Return the [x, y] coordinate for the center point of the cell that contains the specified text.  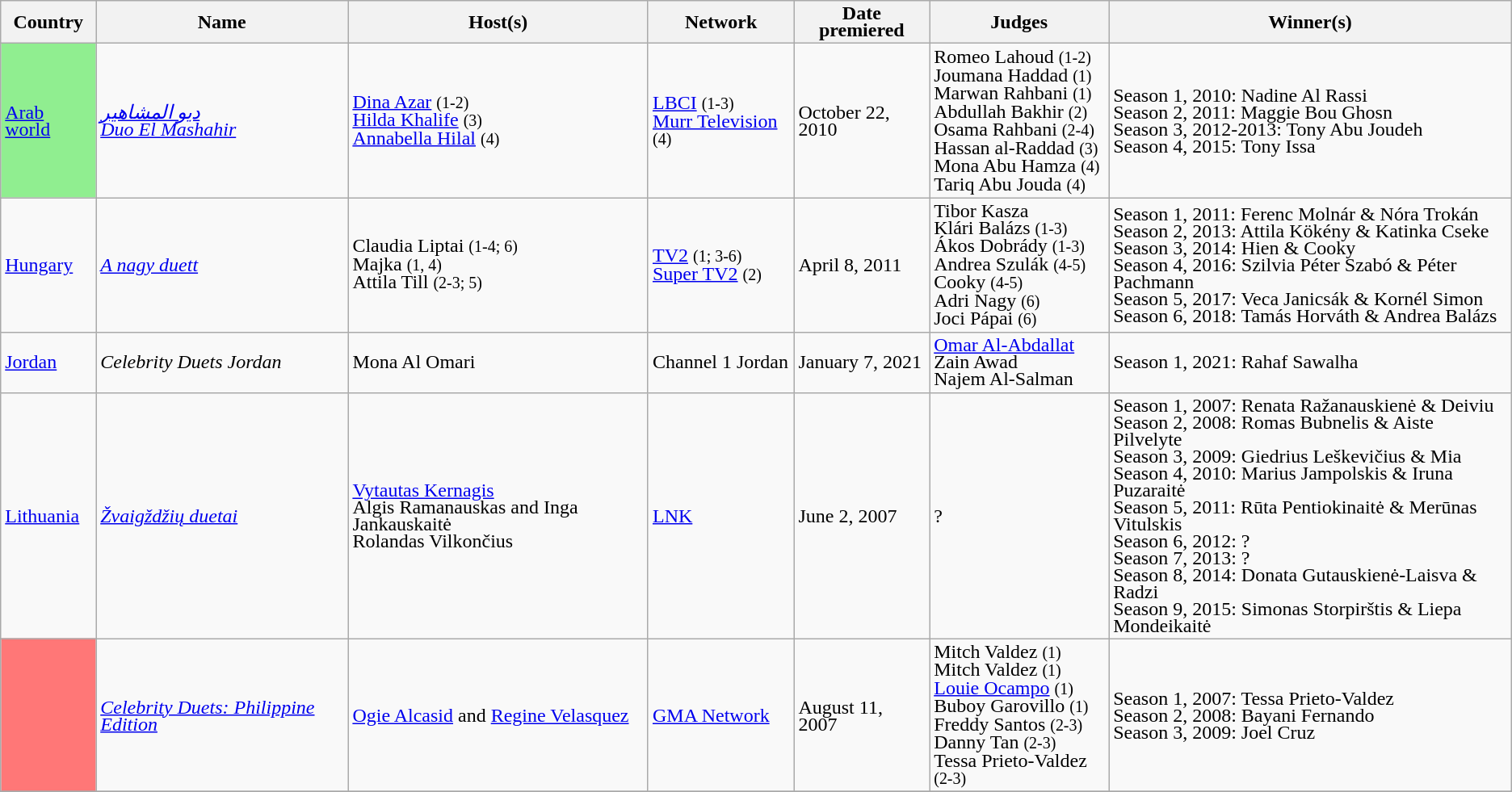
Romeo Lahoud (1-2)Joumana Haddad (1)Marwan Rahbani (1)Abdullah Bakhir (2)Osama Rahbani (2-4)Hassan al-Raddad (3)Mona Abu Hamza (4)Tariq Abu Jouda (4) [1019, 121]
Claudia Liptai (1-4; 6)Majka (1, 4)Attila Till (2-3; 5) [498, 265]
Hungary [48, 265]
Omar Al-AbdallatZain AwadNajem Al-Salman [1019, 362]
ديو المشاهير Duo El Mashahir [222, 121]
LNK [720, 515]
Dina Azar (1-2)Hilda Khalife (3)Annabella Hilal (4) [498, 121]
October 22, 2010 [862, 121]
A nagy duett [222, 265]
Season 1, 2021: Rahaf Sawalha [1310, 362]
August 11, 2007 [862, 715]
Season 1, 2007: Tessa Prieto-ValdezSeason 2, 2008: Bayani FernandoSeason 3, 2009: Joel Cruz [1310, 715]
Name [222, 23]
Žvaigždžių duetai [222, 515]
Ogie Alcasid and Regine Velasquez [498, 715]
Judges [1019, 23]
GMA Network [720, 715]
Season 1, 2010: Nadine Al Rassi Season 2, 2011: Maggie Bou Ghosn Season 3, 2012-2013: Tony Abu Joudeh Season 4, 2015: Tony Issa [1310, 121]
January 7, 2021 [862, 362]
Celebrity Duets: Philippine Edition [222, 715]
April 8, 2011 [862, 265]
LBCI (1-3) Murr Television (4) [720, 121]
Winner(s) [1310, 23]
Network [720, 23]
Channel 1 Jordan [720, 362]
Tibor KaszaKlári Balázs (1-3)Ákos Dobrády (1-3)Andrea Szulák (4-5)Cooky (4-5)Adri Nagy (6)Joci Pápai (6) [1019, 265]
Country [48, 23]
June 2, 2007 [862, 515]
TV2 (1; 3-6)Super TV2 (2) [720, 265]
Lithuania [48, 515]
Arab world [48, 121]
Vytautas KernagisAlgis Ramanauskas and Inga JankauskaitėRolandas Vilkončius [498, 515]
Host(s) [498, 23]
Date premiered [862, 23]
Celebrity Duets Jordan [222, 362]
Mona Al Omari [498, 362]
Mitch Valdez (1)Mitch Valdez (1)Louie Ocampo (1)Buboy Garovillo (1)Freddy Santos (2-3)Danny Tan (2-3)Tessa Prieto-Valdez (2-3) [1019, 715]
Jordan [48, 362]
? [1019, 515]
